From the cell containing the given text, extract its center point as (x, y) coordinate. 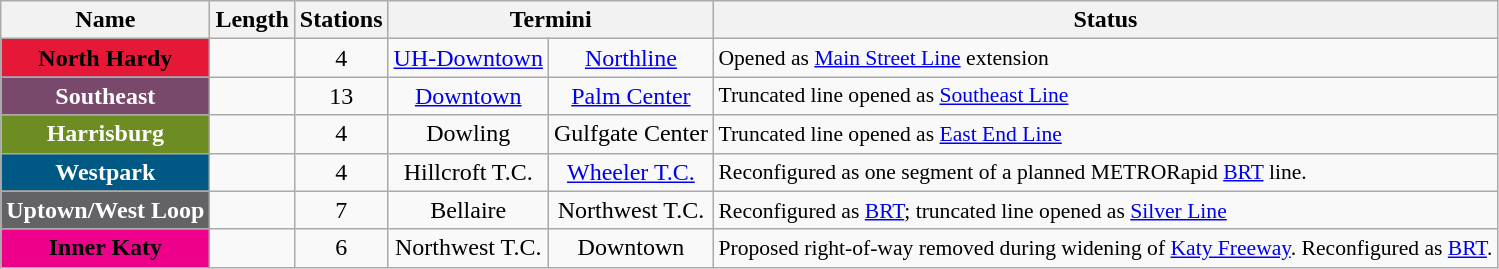
Name (106, 20)
UH-Downtown (468, 58)
Truncated line opened as East End Line (1105, 134)
Length (252, 20)
Palm Center (630, 96)
Stations (341, 20)
Proposed right-of-way removed during widening of Katy Freeway. Reconfigured as BRT. (1105, 248)
Reconfigured as one segment of a planned METRORapid BRT line. (1105, 172)
Dowling (468, 134)
Opened as Main Street Line extension (1105, 58)
Status (1105, 20)
7 (341, 210)
North Hardy (106, 58)
13 (341, 96)
6 (341, 248)
Truncated line opened as Southeast Line (1105, 96)
Harrisburg (106, 134)
Hillcroft T.C. (468, 172)
Reconfigured as BRT; truncated line opened as Silver Line (1105, 210)
Wheeler T.C. (630, 172)
Westpark (106, 172)
Gulfgate Center (630, 134)
Bellaire (468, 210)
Inner Katy (106, 248)
Southeast (106, 96)
Uptown/West Loop (106, 210)
Termini (550, 20)
Northline (630, 58)
